Provide the (x, y) coordinate of the cell's center where the given text is located.  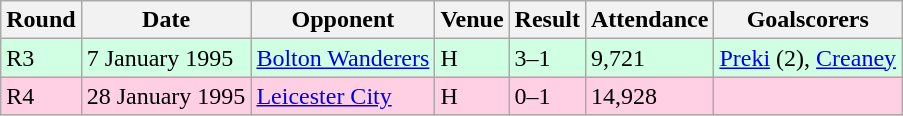
R3 (41, 58)
R4 (41, 96)
Preki (2), Creaney (808, 58)
Goalscorers (808, 20)
0–1 (547, 96)
Result (547, 20)
28 January 1995 (166, 96)
9,721 (649, 58)
Leicester City (343, 96)
Date (166, 20)
14,928 (649, 96)
Attendance (649, 20)
3–1 (547, 58)
Opponent (343, 20)
Bolton Wanderers (343, 58)
Venue (472, 20)
7 January 1995 (166, 58)
Round (41, 20)
